Return the [X, Y] coordinate for the center point of the cell that contains the specified text.  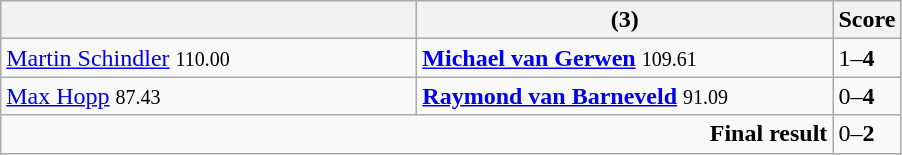
1–4 [867, 58]
Michael van Gerwen 109.61 [625, 58]
Score [867, 20]
(3) [625, 20]
Final result [417, 134]
0–4 [867, 96]
0–2 [867, 134]
Max Hopp 87.43 [209, 96]
Martin Schindler 110.00 [209, 58]
Raymond van Barneveld 91.09 [625, 96]
